Return (X, Y) of the center of cell containing provided text 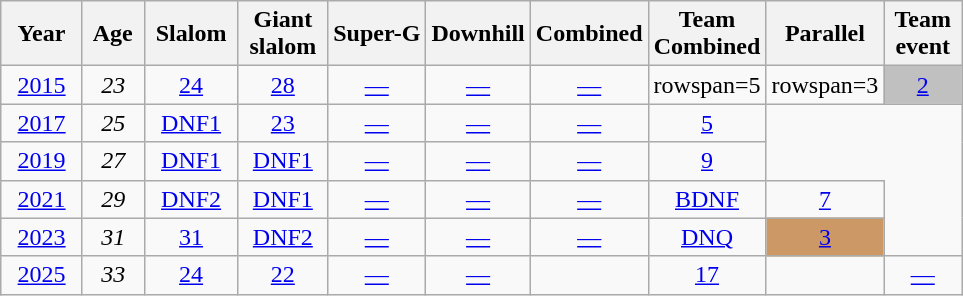
2023 (42, 237)
3 (825, 237)
Age (113, 34)
22 (283, 275)
25 (113, 123)
2019 (42, 161)
9 (707, 161)
2017 (42, 123)
rowspan=5 (707, 85)
2021 (42, 199)
2015 (42, 85)
29 (113, 199)
Super-G (377, 34)
Downhill (478, 34)
DNQ (707, 237)
Slalom (191, 34)
Parallel (825, 34)
33 (113, 275)
28 (283, 85)
7 (825, 199)
27 (113, 161)
5 (707, 123)
2025 (42, 275)
2 (923, 85)
Team event (923, 34)
rowspan=3 (825, 85)
Giant slalom (283, 34)
17 (707, 275)
BDNF (707, 199)
TeamCombined (707, 34)
Combined (589, 34)
Year (42, 34)
